Identify which cell holds the provided text, then report its [X, Y] central coordinate. 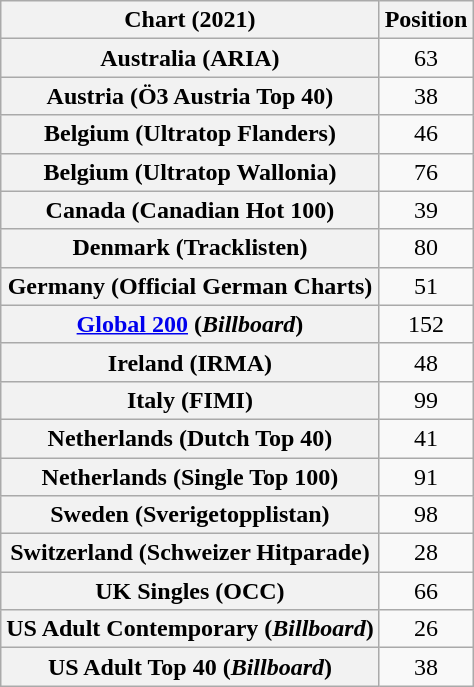
80 [426, 248]
41 [426, 438]
Netherlands (Dutch Top 40) [190, 438]
Belgium (Ultratop Wallonia) [190, 172]
Austria (Ö3 Austria Top 40) [190, 96]
Belgium (Ultratop Flanders) [190, 134]
Canada (Canadian Hot 100) [190, 210]
48 [426, 362]
Italy (FIMI) [190, 400]
Switzerland (Schweizer Hitparade) [190, 553]
US Adult Top 40 (Billboard) [190, 667]
51 [426, 286]
66 [426, 591]
28 [426, 553]
152 [426, 324]
Australia (ARIA) [190, 58]
Sweden (Sverigetopplistan) [190, 515]
UK Singles (OCC) [190, 591]
99 [426, 400]
63 [426, 58]
26 [426, 629]
Denmark (Tracklisten) [190, 248]
76 [426, 172]
46 [426, 134]
Ireland (IRMA) [190, 362]
Germany (Official German Charts) [190, 286]
Position [426, 20]
Chart (2021) [190, 20]
98 [426, 515]
39 [426, 210]
91 [426, 477]
US Adult Contemporary (Billboard) [190, 629]
Global 200 (Billboard) [190, 324]
Netherlands (Single Top 100) [190, 477]
